Detect which cell encompasses the target text, then output its [x, y] center coordinate. 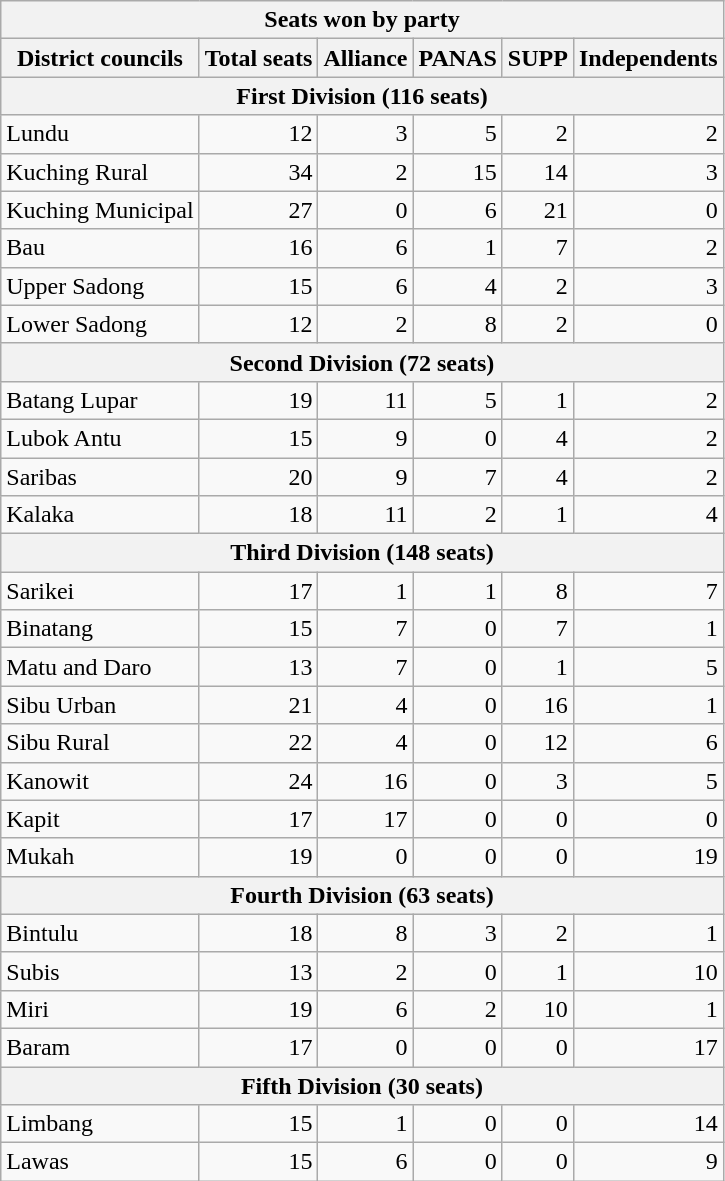
20 [258, 477]
Sarikei [100, 591]
34 [258, 172]
Batang Lupar [100, 400]
Saribas [100, 477]
Lundu [100, 134]
Upper Sadong [100, 286]
Kuching Municipal [100, 210]
Second Division (72 seats) [362, 362]
27 [258, 210]
First Division (116 seats) [362, 96]
24 [258, 781]
Kuching Rural [100, 172]
22 [258, 743]
Miri [100, 1009]
Binatang [100, 629]
Lubok Antu [100, 438]
Kalaka [100, 515]
Matu and Daro [100, 667]
Lawas [100, 1162]
Kanowit [100, 781]
Seats won by party [362, 20]
Total seats [258, 58]
District councils [100, 58]
Limbang [100, 1124]
Bintulu [100, 933]
Bau [100, 248]
Fourth Division (63 seats) [362, 895]
Baram [100, 1047]
Third Division (148 seats) [362, 553]
Subis [100, 971]
Sibu Urban [100, 705]
Mukah [100, 857]
Lower Sadong [100, 324]
PANAS [458, 58]
SUPP [538, 58]
Kapit [100, 819]
Sibu Rural [100, 743]
Fifth Division (30 seats) [362, 1085]
Alliance [366, 58]
Independents [648, 58]
